Provide the [X, Y] coordinate of the cell's center where the given text is located.  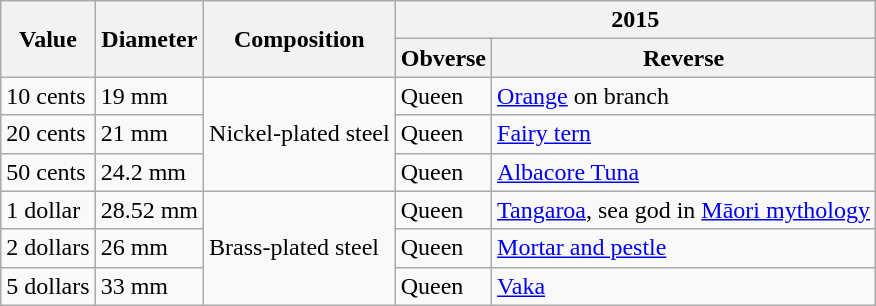
2015 [635, 20]
Mortar and pestle [684, 248]
50 cents [48, 172]
26 mm [149, 248]
21 mm [149, 134]
Composition [300, 39]
Reverse [684, 58]
28.52 mm [149, 210]
5 dollars [48, 286]
Value [48, 39]
Fairy tern [684, 134]
Orange on branch [684, 96]
Tangaroa, sea god in Māori mythology [684, 210]
10 cents [48, 96]
Nickel-plated steel [300, 134]
1 dollar [48, 210]
33 mm [149, 286]
24.2 mm [149, 172]
Brass-plated steel [300, 248]
Obverse [443, 58]
19 mm [149, 96]
2 dollars [48, 248]
Albacore Tuna [684, 172]
Vaka [684, 286]
20 cents [48, 134]
Diameter [149, 39]
